From the cell containing the given text, extract its center point as (X, Y) coordinate. 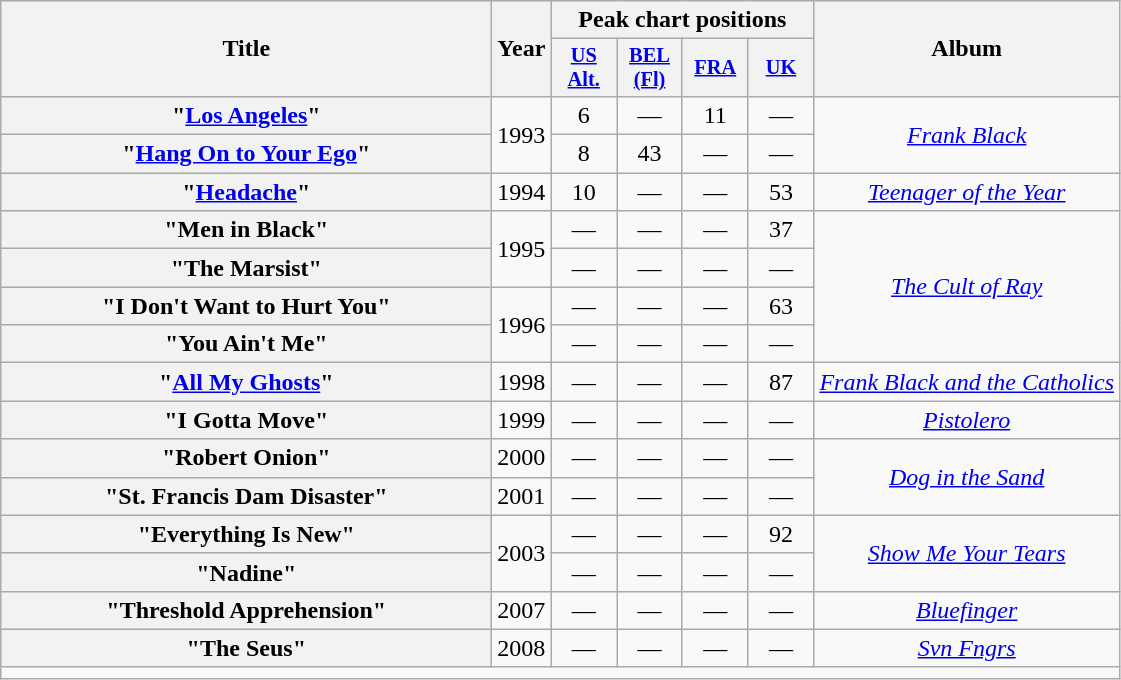
"I Don't Want to Hurt You" (246, 306)
11 (715, 115)
53 (781, 192)
"Everything Is New" (246, 534)
"Nadine" (246, 572)
"Threshold Apprehension" (246, 610)
USAlt. (584, 68)
63 (781, 306)
"Hang On to Your Ego" (246, 154)
"Men in Black" (246, 230)
Pistolero (967, 420)
37 (781, 230)
Bluefinger (967, 610)
1995 (522, 249)
2007 (522, 610)
Svn Fngrs (967, 648)
2000 (522, 458)
Year (522, 49)
1993 (522, 134)
10 (584, 192)
8 (584, 154)
1998 (522, 382)
The Cult of Ray (967, 287)
Show Me Your Tears (967, 553)
"St. Francis Dam Disaster" (246, 496)
"Headache" (246, 192)
43 (650, 154)
"You Ain't Me" (246, 344)
1999 (522, 420)
FRA (715, 68)
Peak chart positions (682, 20)
1994 (522, 192)
"All My Ghosts" (246, 382)
"The Seus" (246, 648)
UK (781, 68)
"Robert Onion" (246, 458)
Title (246, 49)
Frank Black and the Catholics (967, 382)
2001 (522, 496)
2008 (522, 648)
"I Gotta Move" (246, 420)
87 (781, 382)
BEL(Fl) (650, 68)
92 (781, 534)
6 (584, 115)
Teenager of the Year (967, 192)
2003 (522, 553)
Frank Black (967, 134)
"The Marsist" (246, 268)
1996 (522, 325)
"Los Angeles" (246, 115)
Dog in the Sand (967, 477)
Album (967, 49)
